Output the (x, y) coordinate of the center of the cell containing the given text.  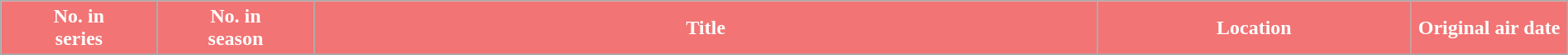
No. inseries (79, 28)
No. inseason (235, 28)
Original air date (1489, 28)
Title (706, 28)
Location (1254, 28)
